Extract the (X, Y) coordinate from the center of the cell holding the provided text.  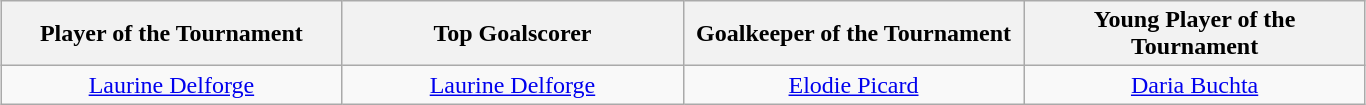
Young Player of the Tournament (1194, 34)
Top Goalscorer (512, 34)
Player of the Tournament (172, 34)
Goalkeeper of the Tournament (854, 34)
Daria Buchta (1194, 85)
Elodie Picard (854, 85)
